For the text-containing cell, return its midpoint in (X, Y) coordinate format. 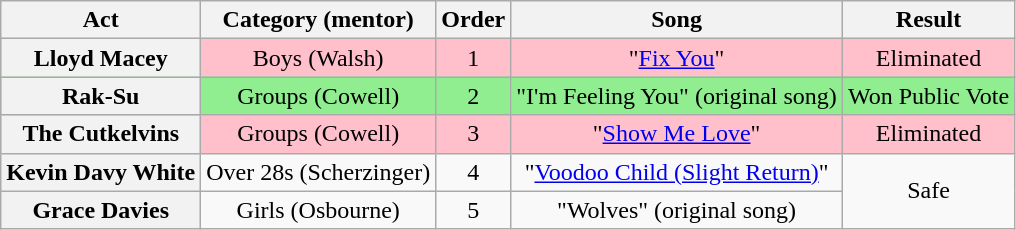
1 (474, 58)
Category (mentor) (318, 20)
Song (677, 20)
4 (474, 172)
"I'm Feeling You" (original song) (677, 96)
Grace Davies (101, 210)
Kevin Davy White (101, 172)
Safe (928, 191)
"Voodoo Child (Slight Return)" (677, 172)
Won Public Vote (928, 96)
The Cutkelvins (101, 134)
2 (474, 96)
3 (474, 134)
"Show Me Love" (677, 134)
5 (474, 210)
"Wolves" (original song) (677, 210)
Result (928, 20)
Rak-Su (101, 96)
Order (474, 20)
"Fix You" (677, 58)
Girls (Osbourne) (318, 210)
Over 28s (Scherzinger) (318, 172)
Act (101, 20)
Boys (Walsh) (318, 58)
Lloyd Macey (101, 58)
